Provide the [x, y] coordinate of the cell's center where the given text is located.  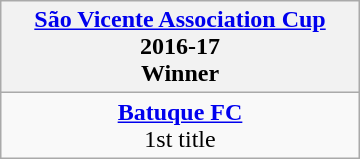
Batuque FC1st title [180, 126]
São Vicente Association Cup 2016-17Winner [180, 47]
